Extract the (X, Y) coordinate from the center of the cell holding the provided text.  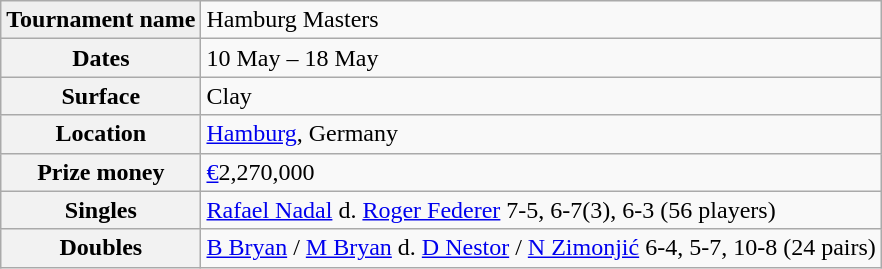
B Bryan / M Bryan d. D Nestor / N Zimonjić 6-4, 5-7, 10-8 (24 pairs) (541, 248)
Singles (101, 210)
Surface (101, 96)
Location (101, 134)
Dates (101, 58)
Hamburg Masters (541, 20)
10 May – 18 May (541, 58)
Rafael Nadal d. Roger Federer 7-5, 6-7(3), 6-3 (56 players) (541, 210)
Clay (541, 96)
Hamburg, Germany (541, 134)
Prize money (101, 172)
Tournament name (101, 20)
€2,270,000 (541, 172)
Doubles (101, 248)
